Output the [X, Y] coordinate of the center of the cell containing the given text.  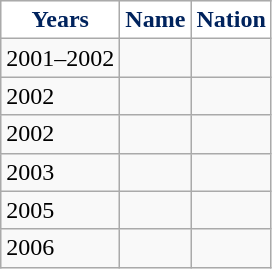
2001–2002 [60, 58]
2003 [60, 172]
2006 [60, 248]
Nation [231, 20]
2005 [60, 210]
Name [156, 20]
Years [60, 20]
